Identify which cell holds the provided text, then report its [x, y] central coordinate. 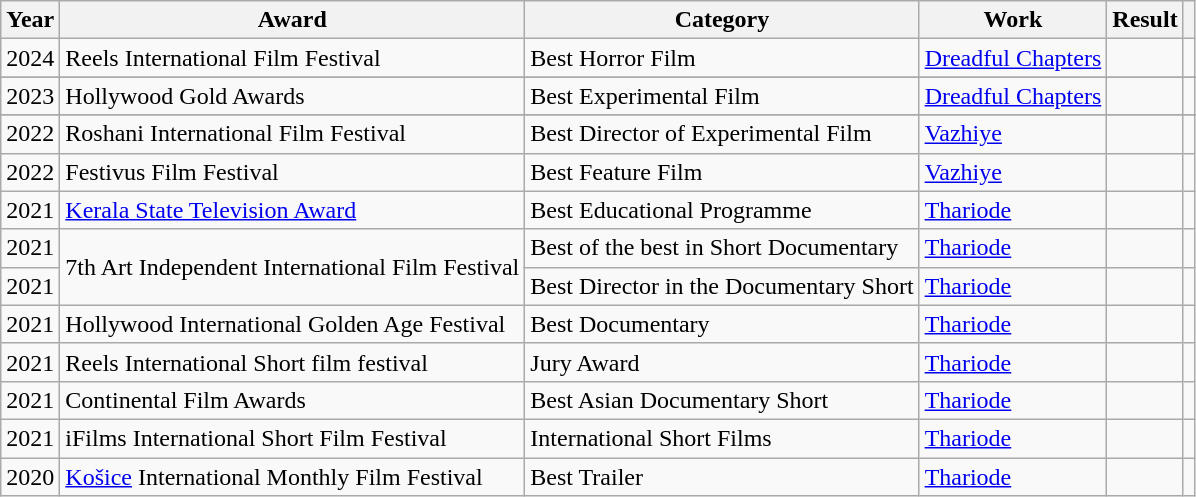
Best Feature Film [722, 172]
Best Experimental Film [722, 96]
2020 [30, 477]
Reels International Film Festival [292, 58]
2024 [30, 58]
Kerala State Television Award [292, 210]
Roshani International Film Festival [292, 134]
Best Director in the Documentary Short [722, 286]
Work [1013, 20]
iFilms International Short Film Festival [292, 438]
Best Trailer [722, 477]
Best Director of Experimental Film [722, 134]
Best Documentary [722, 324]
Best Asian Documentary Short [722, 400]
7th Art Independent International Film Festival [292, 267]
Festivus Film Festival [292, 172]
2023 [30, 96]
Best Educational Programme [722, 210]
Košice International Monthly Film Festival [292, 477]
Reels International Short film festival [292, 362]
Hollywood International Golden Age Festival [292, 324]
Award [292, 20]
Best Horror Film [722, 58]
Category [722, 20]
Jury Award [722, 362]
Hollywood Gold Awards [292, 96]
Result [1145, 20]
Year [30, 20]
Best of the best in Short Documentary [722, 248]
Continental Film Awards [292, 400]
International Short Films [722, 438]
